Provide the [X, Y] coordinate of the cell's center where the given text is located.  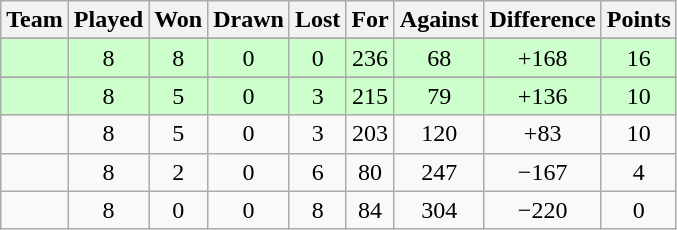
6 [317, 172]
84 [370, 210]
Against [439, 20]
For [370, 20]
16 [638, 58]
+83 [542, 134]
Won [178, 20]
203 [370, 134]
+168 [542, 58]
120 [439, 134]
247 [439, 172]
2 [178, 172]
Points [638, 20]
Difference [542, 20]
Drawn [249, 20]
215 [370, 96]
304 [439, 210]
−167 [542, 172]
+136 [542, 96]
79 [439, 96]
68 [439, 58]
Played [108, 20]
Team [35, 20]
4 [638, 172]
80 [370, 172]
Lost [317, 20]
−220 [542, 210]
236 [370, 58]
